Return the [x, y] coordinate for the center point of the cell that contains the specified text.  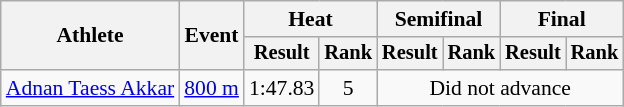
Adnan Taess Akkar [90, 88]
Final [562, 19]
Did not advance [500, 88]
800 m [212, 88]
Heat [310, 19]
5 [348, 88]
1:47.83 [282, 88]
Athlete [90, 36]
Event [212, 36]
Semifinal [438, 19]
